Return the (X, Y) coordinate for the center point of the cell that contains the specified text.  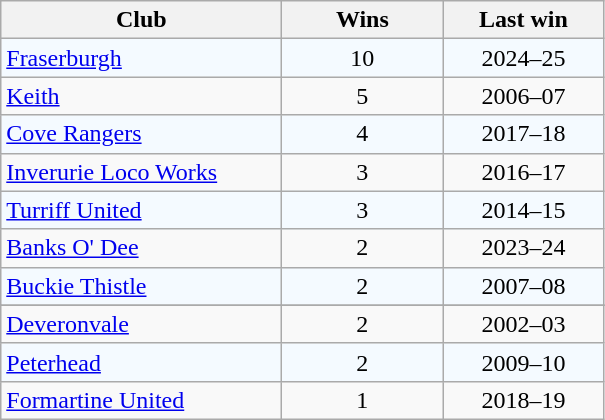
Last win (524, 20)
Fraserburgh (142, 58)
Club (142, 20)
5 (362, 96)
Banks O' Dee (142, 248)
2006–07 (524, 96)
Formartine United (142, 400)
Wins (362, 20)
2018–19 (524, 400)
2014–15 (524, 210)
Buckie Thistle (142, 286)
2007–08 (524, 286)
Deveronvale (142, 324)
2017–18 (524, 134)
10 (362, 58)
Turriff United (142, 210)
1 (362, 400)
2009–10 (524, 362)
Keith (142, 96)
2002–03 (524, 324)
4 (362, 134)
Cove Rangers (142, 134)
2016–17 (524, 172)
Peterhead (142, 362)
Inverurie Loco Works (142, 172)
2023–24 (524, 248)
2024–25 (524, 58)
